From the cell containing the given text, extract its center point as [X, Y] coordinate. 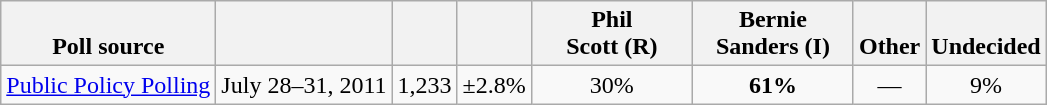
Undecided [986, 34]
30% [612, 85]
Public Policy Polling [108, 85]
Other [889, 34]
1,233 [424, 85]
9% [986, 85]
PhilScott (R) [612, 34]
BernieSanders (I) [772, 34]
July 28–31, 2011 [304, 85]
Poll source [108, 34]
±2.8% [494, 85]
— [889, 85]
61% [772, 85]
